Detect which cell encompasses the target text, then output its [X, Y] center coordinate. 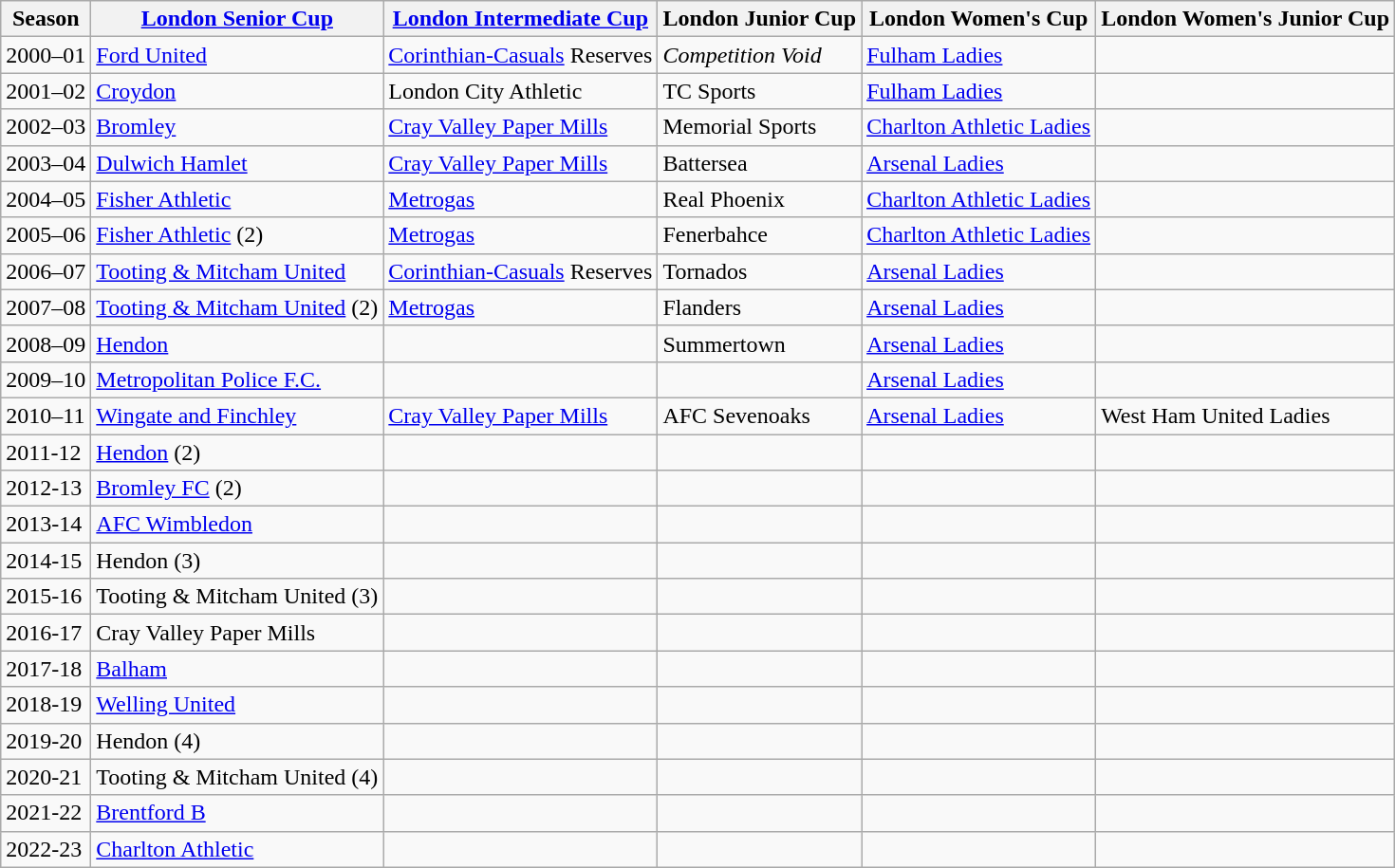
2020-21 [46, 777]
2012-13 [46, 489]
2002–03 [46, 127]
London City Athletic [520, 91]
Fenerbahce [759, 235]
Competition Void [759, 55]
2022-23 [46, 849]
2016-17 [46, 633]
Welling United [237, 705]
Croydon [237, 91]
Metropolitan Police F.C. [237, 379]
London Women's Cup [979, 19]
Wingate and Finchley [237, 416]
Real Phoenix [759, 199]
2006–07 [46, 271]
Memorial Sports [759, 127]
2021-22 [46, 813]
Summertown [759, 343]
2018-19 [46, 705]
London Junior Cup [759, 19]
2004–05 [46, 199]
Dulwich Hamlet [237, 163]
AFC Sevenoaks [759, 416]
Fisher Athletic (2) [237, 235]
Bromley [237, 127]
Battersea [759, 163]
Bromley FC (2) [237, 489]
Tooting & Mitcham United (2) [237, 307]
London Senior Cup [237, 19]
Tornados [759, 271]
West Ham United Ladies [1245, 416]
2011-12 [46, 452]
2009–10 [46, 379]
2015-16 [46, 597]
Tooting & Mitcham United [237, 271]
TC Sports [759, 91]
Charlton Athletic [237, 849]
2019-20 [46, 741]
Hendon (3) [237, 561]
Ford United [237, 55]
2013-14 [46, 525]
Season [46, 19]
2014-15 [46, 561]
Hendon (2) [237, 452]
AFC Wimbledon [237, 525]
2003–04 [46, 163]
2017-18 [46, 669]
2007–08 [46, 307]
Brentford B [237, 813]
London Intermediate Cup [520, 19]
Hendon [237, 343]
Hendon (4) [237, 741]
2000–01 [46, 55]
Fisher Athletic [237, 199]
Flanders [759, 307]
2008–09 [46, 343]
2010–11 [46, 416]
2001–02 [46, 91]
Tooting & Mitcham United (3) [237, 597]
London Women's Junior Cup [1245, 19]
2005–06 [46, 235]
Balham [237, 669]
Tooting & Mitcham United (4) [237, 777]
